Detect which cell encompasses the target text, then output its [X, Y] center coordinate. 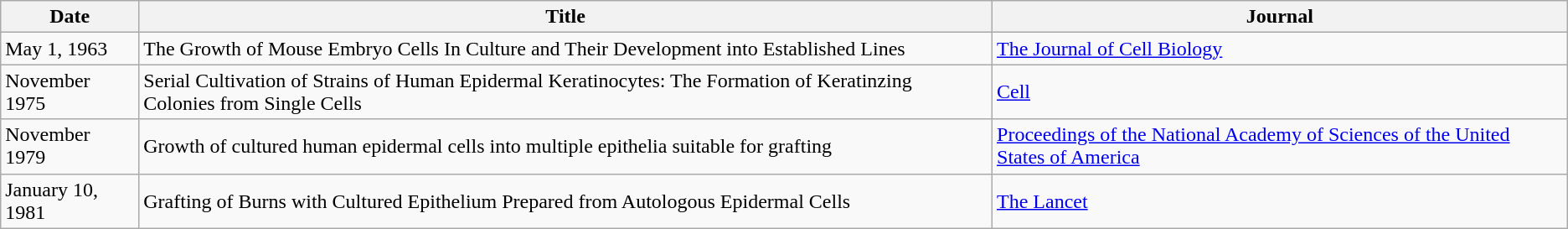
Title [566, 17]
November 1975 [70, 92]
Grafting of Burns with Cultured Epithelium Prepared from Autologous Epidermal Cells [566, 201]
The Growth of Mouse Embryo Cells In Culture and Their Development into Established Lines [566, 49]
Date [70, 17]
November 1979 [70, 146]
Proceedings of the National Academy of Sciences of the United States of America [1280, 146]
Journal [1280, 17]
Cell [1280, 92]
Serial Cultivation of Strains of Human Epidermal Keratinocytes: The Formation of Keratinzing Colonies from Single Cells [566, 92]
January 10, 1981 [70, 201]
May 1, 1963 [70, 49]
The Lancet [1280, 201]
Growth of cultured human epidermal cells into multiple epithelia suitable for grafting [566, 146]
The Journal of Cell Biology [1280, 49]
